Identify which cell holds the provided text, then report its [x, y] central coordinate. 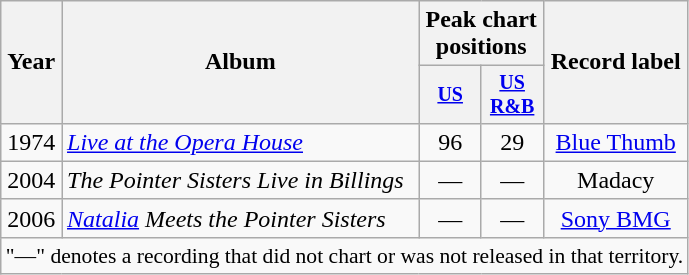
The Pointer Sisters Live in Billings [241, 180]
29 [512, 142]
Natalia Meets the Pointer Sisters [241, 218]
Album [241, 62]
Madacy [616, 180]
Record label [616, 62]
"—" denotes a recording that did not chart or was not released in that territory. [345, 255]
2004 [32, 180]
Peak chart positions [481, 34]
1974 [32, 142]
Year [32, 62]
96 [450, 142]
US [450, 94]
Sony BMG [616, 218]
2006 [32, 218]
Live at the Opera House [241, 142]
USR&B [512, 94]
Blue Thumb [616, 142]
